Output the (x, y) coordinate of the center of the cell containing the given text.  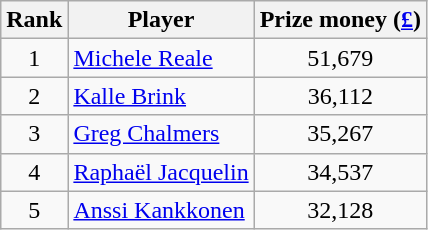
2 (34, 96)
34,537 (340, 172)
35,267 (340, 134)
Raphaël Jacquelin (161, 172)
1 (34, 58)
3 (34, 134)
Player (161, 20)
4 (34, 172)
Kalle Brink (161, 96)
Michele Reale (161, 58)
Anssi Kankkonen (161, 210)
32,128 (340, 210)
Prize money (£) (340, 20)
5 (34, 210)
36,112 (340, 96)
Rank (34, 20)
Greg Chalmers (161, 134)
51,679 (340, 58)
